Search for the cell housing the specified text and yield its (X, Y) center coordinate. 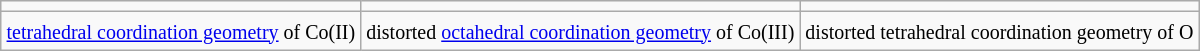
distorted octahedral coordination geometry of Co(III) (580, 31)
tetrahedral coordination geometry of Co(II) (181, 31)
distorted tetrahedral coordination geometry of O (1000, 31)
